Find where the given text appears and provide that cell's center as (x, y) coordinate. 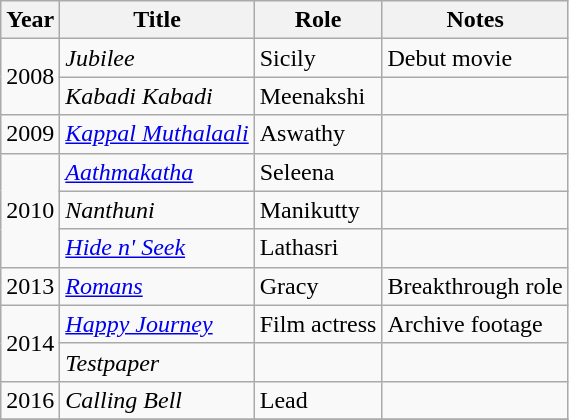
2010 (30, 210)
Kappal Muthalaali (157, 134)
2008 (30, 77)
Nanthuni (157, 210)
Notes (475, 20)
Lead (318, 400)
Film actress (318, 324)
Testpaper (157, 362)
Sicily (318, 58)
Happy Journey (157, 324)
Breakthrough role (475, 286)
Gracy (318, 286)
Calling Bell (157, 400)
Jubilee (157, 58)
Archive footage (475, 324)
Romans (157, 286)
Lathasri (318, 248)
2013 (30, 286)
Aswathy (318, 134)
2014 (30, 343)
Title (157, 20)
Debut movie (475, 58)
Meenakshi (318, 96)
2016 (30, 400)
Manikutty (318, 210)
2009 (30, 134)
Aathmakatha (157, 172)
Year (30, 20)
Hide n' Seek (157, 248)
Kabadi Kabadi (157, 96)
Role (318, 20)
Seleena (318, 172)
